Provide the [x, y] coordinate of the cell's center where the given text is located.  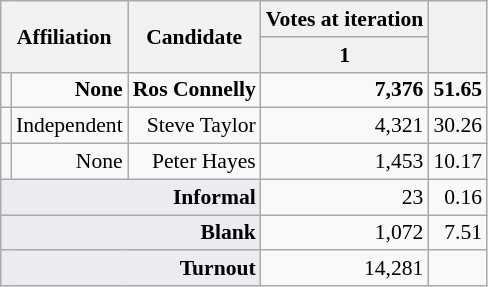
1 [345, 55]
1,453 [345, 162]
0.16 [458, 197]
7.51 [458, 233]
Votes at iteration [345, 19]
Turnout [131, 269]
Ros Connelly [194, 90]
Candidate [194, 36]
14,281 [345, 269]
7,376 [345, 90]
1,072 [345, 233]
Peter Hayes [194, 162]
Blank [131, 233]
30.26 [458, 126]
10.17 [458, 162]
4,321 [345, 126]
Informal [131, 197]
Independent [70, 126]
Steve Taylor [194, 126]
Affiliation [64, 36]
23 [345, 197]
51.65 [458, 90]
